Pinpoint the cell where the given text exists, returning its [X, Y] midpoint coordinate. 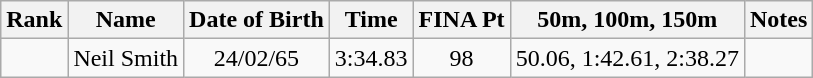
98 [462, 58]
Neil Smith [126, 58]
50.06, 1:42.61, 2:38.27 [627, 58]
Date of Birth [257, 20]
24/02/65 [257, 58]
Notes [778, 20]
Rank [34, 20]
3:34.83 [371, 58]
50m, 100m, 150m [627, 20]
FINA Pt [462, 20]
Name [126, 20]
Time [371, 20]
